Locate the cell with the specified text and output its [X, Y] center coordinate. 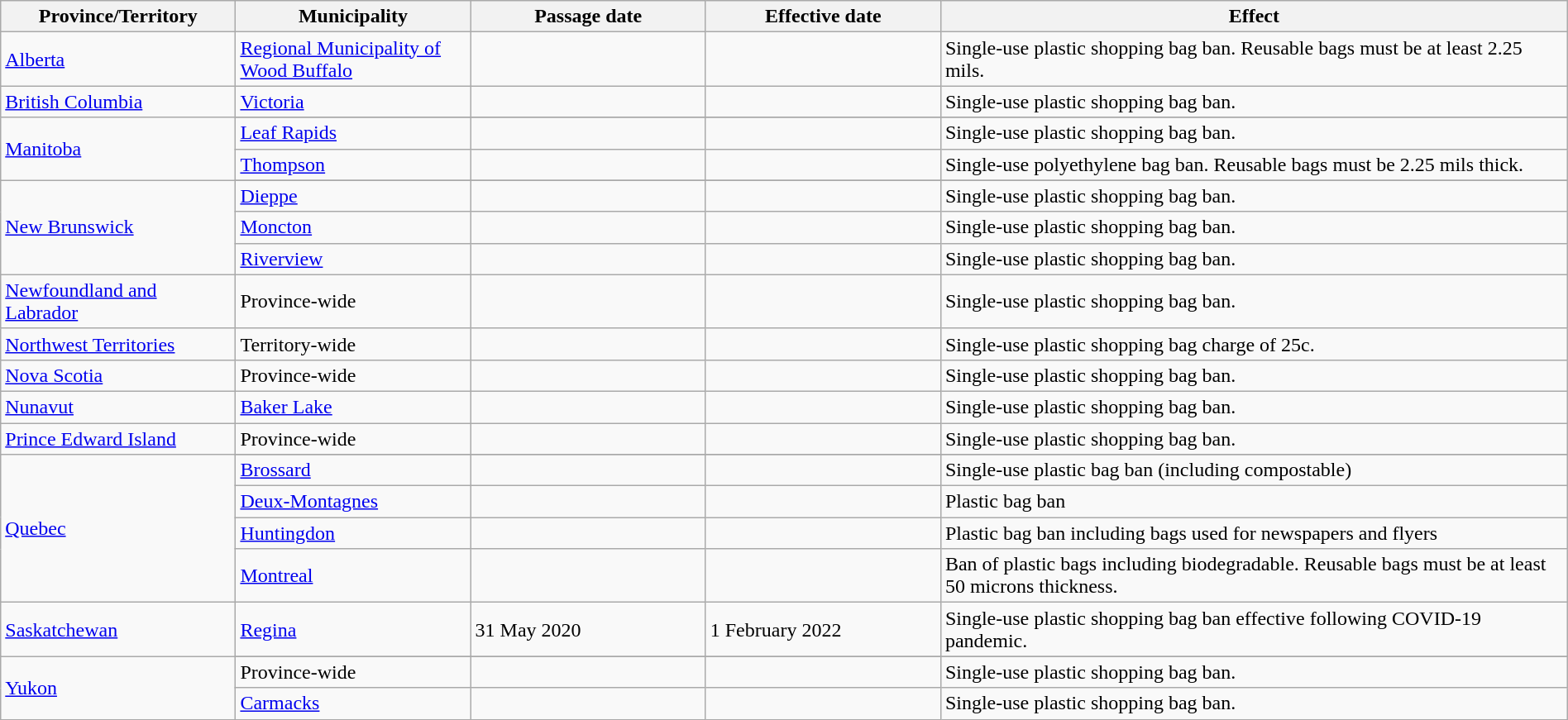
Passage date [588, 17]
Plastic bag ban [1254, 502]
Municipality [353, 17]
Montreal [353, 575]
Single-use plastic shopping bag ban. Reusable bags must be at least 2.25 mils. [1254, 60]
Brossard [353, 470]
Effective date [823, 17]
Dieppe [353, 196]
Single-use polyethylene bag ban. Reusable bags must be 2.25 mils thick. [1254, 165]
31 May 2020 [588, 630]
Effect [1254, 17]
Province/Territory [118, 17]
Nunavut [118, 407]
Manitoba [118, 149]
1 February 2022 [823, 630]
Riverview [353, 259]
Prince Edward Island [118, 439]
Moncton [353, 227]
Single-use plastic shopping bag charge of 25c. [1254, 344]
Alberta [118, 60]
Saskatchewan [118, 630]
Baker Lake [353, 407]
Newfoundland and Labrador [118, 301]
Thompson [353, 165]
Single-use plastic bag ban (including compostable) [1254, 470]
Nova Scotia [118, 375]
Quebec [118, 529]
Northwest Territories [118, 344]
Single-use plastic shopping bag ban effective following COVID-19 pandemic. [1254, 630]
Huntingdon [353, 533]
Victoria [353, 102]
Regina [353, 630]
Carmacks [353, 703]
Deux-Montagnes [353, 502]
Territory-wide [353, 344]
New Brunswick [118, 227]
Leaf Rapids [353, 133]
Plastic bag ban including bags used for newspapers and flyers [1254, 533]
British Columbia [118, 102]
Yukon [118, 688]
Regional Municipality of Wood Buffalo [353, 60]
Ban of plastic bags including biodegradable. Reusable bags must be at least 50 microns thickness. [1254, 575]
